Pinpoint the cell where the given text exists, returning its (X, Y) midpoint coordinate. 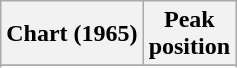
Peak position (189, 34)
Chart (1965) (72, 34)
